Identify which cell holds the provided text, then report its (X, Y) central coordinate. 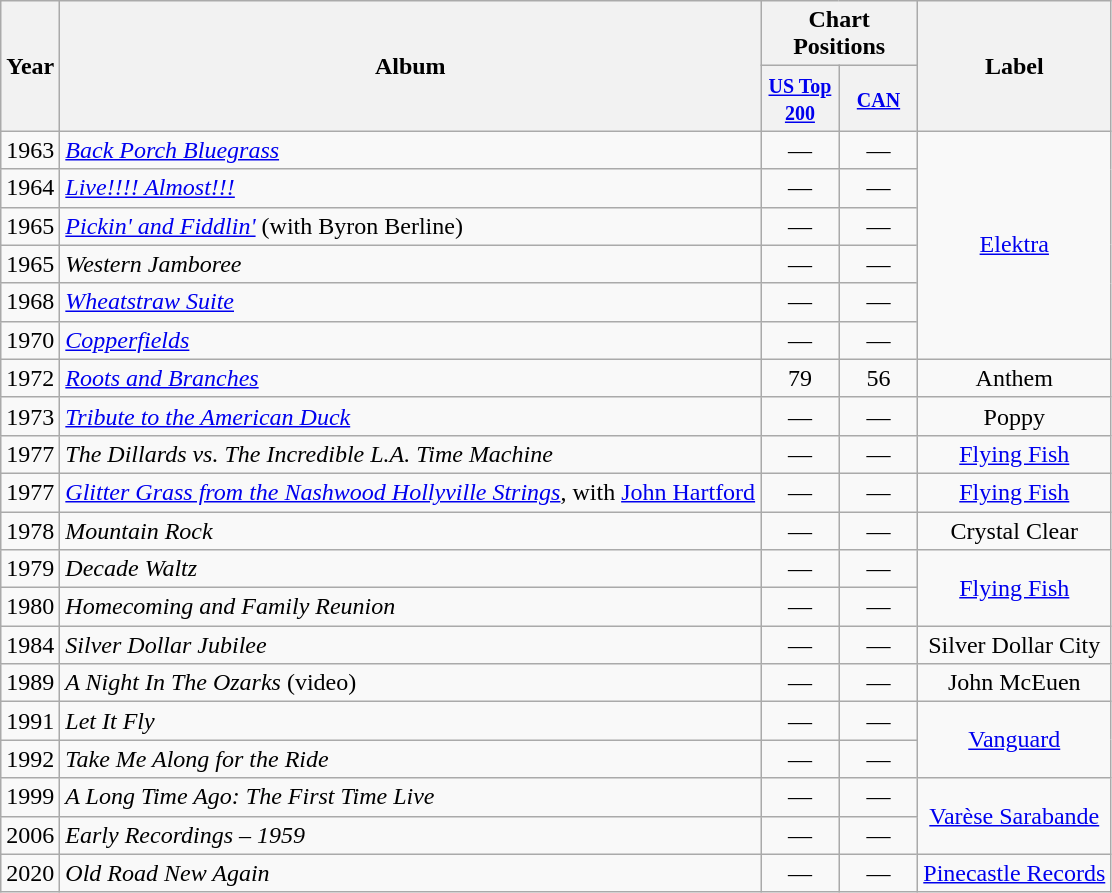
Year (30, 66)
1999 (30, 797)
Elektra (1014, 245)
1973 (30, 416)
1978 (30, 531)
Old Road New Again (410, 873)
1964 (30, 188)
Homecoming and Family Reunion (410, 607)
Silver Dollar Jubilee (410, 645)
Label (1014, 66)
1968 (30, 302)
US Top 200 (800, 98)
Pinecastle Records (1014, 873)
1984 (30, 645)
The Dillards vs. The Incredible L.A. Time Machine (410, 454)
1970 (30, 340)
Anthem (1014, 378)
1991 (30, 721)
2020 (30, 873)
79 (800, 378)
A Night In The Ozarks (video) (410, 683)
1980 (30, 607)
Glitter Grass from the Nashwood Hollyville Strings, with John Hartford (410, 492)
Poppy (1014, 416)
Chart Positions (840, 34)
Silver Dollar City (1014, 645)
1992 (30, 759)
Pickin' and Fiddlin' (with Byron Berline) (410, 226)
Copperfields (410, 340)
Take Me Along for the Ride (410, 759)
Decade Waltz (410, 569)
1963 (30, 150)
Back Porch Bluegrass (410, 150)
Let It Fly (410, 721)
1989 (30, 683)
Roots and Branches (410, 378)
Western Jamboree (410, 264)
56 (878, 378)
1979 (30, 569)
Early Recordings – 1959 (410, 835)
Tribute to the American Duck (410, 416)
CAN (878, 98)
Varèse Sarabande (1014, 816)
1972 (30, 378)
Mountain Rock (410, 531)
Wheatstraw Suite (410, 302)
John McEuen (1014, 683)
Vanguard (1014, 740)
Album (410, 66)
A Long Time Ago: The First Time Live (410, 797)
Crystal Clear (1014, 531)
2006 (30, 835)
Live!!!! Almost!!! (410, 188)
